Locate the cell with the specified text and output its (X, Y) center coordinate. 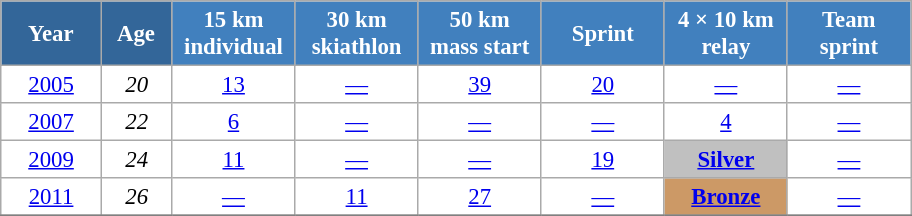
19 (602, 160)
Year (52, 34)
4 × 10 km relay (726, 34)
Sprint (602, 34)
15 km individual (234, 34)
2005 (52, 85)
39 (480, 85)
2011 (52, 197)
Silver (726, 160)
30 km skiathlon (356, 34)
Team sprint (848, 34)
22 (136, 122)
2009 (52, 160)
2007 (52, 122)
50 km mass start (480, 34)
6 (234, 122)
4 (726, 122)
Bronze (726, 197)
Age (136, 34)
24 (136, 160)
27 (480, 197)
26 (136, 197)
13 (234, 85)
